Locate the cell with the specified text and output its [X, Y] center coordinate. 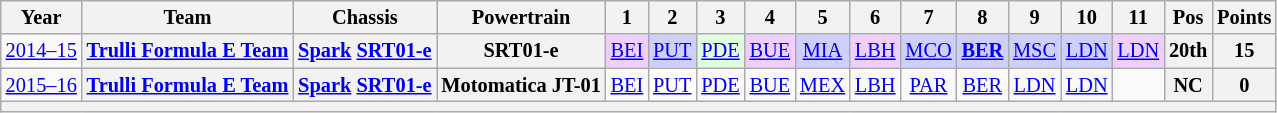
7 [928, 17]
Team [188, 17]
MCO [928, 51]
3 [720, 17]
9 [1034, 17]
MSC [1034, 51]
10 [1087, 17]
Year [42, 17]
15 [1244, 51]
2 [672, 17]
2014–15 [42, 51]
1 [628, 17]
Points [1244, 17]
Powertrain [520, 17]
0 [1244, 85]
5 [822, 17]
6 [875, 17]
20th [1188, 51]
Pos [1188, 17]
2015–16 [42, 85]
4 [770, 17]
MIA [822, 51]
NC [1188, 85]
11 [1138, 17]
Motomatica JT-01 [520, 85]
MEX [822, 85]
8 [983, 17]
Chassis [364, 17]
PAR [928, 85]
SRT01-e [520, 51]
